Determine the (x, y) coordinate at the center of the cell enclosing the given text.  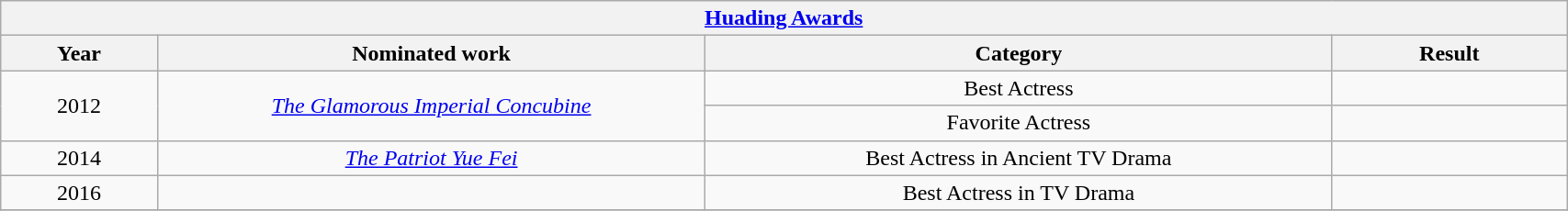
Huading Awards (784, 18)
Best Actress in Ancient TV Drama (1019, 158)
Best Actress (1019, 88)
The Glamorous Imperial Concubine (432, 105)
2012 (79, 105)
The Patriot Yue Fei (432, 158)
2016 (79, 193)
Favorite Actress (1019, 123)
Nominated work (432, 53)
Category (1019, 53)
Year (79, 53)
Result (1450, 53)
2014 (79, 158)
Best Actress in TV Drama (1019, 193)
